Search for the cell housing the specified text and yield its [X, Y] center coordinate. 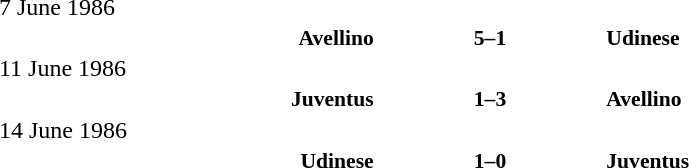
5–1 [490, 38]
1–3 [490, 99]
